Return (x, y) of the center of cell containing provided text 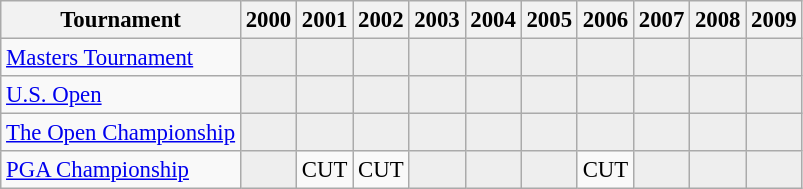
2008 (718, 20)
2002 (381, 20)
The Open Championship (121, 133)
2001 (325, 20)
2007 (661, 20)
Masters Tournament (121, 58)
U.S. Open (121, 95)
2003 (437, 20)
2006 (605, 20)
2004 (493, 20)
2005 (549, 20)
2000 (268, 20)
Tournament (121, 20)
2009 (774, 20)
PGA Championship (121, 170)
